Pinpoint the cell where the given text exists, returning its (x, y) midpoint coordinate. 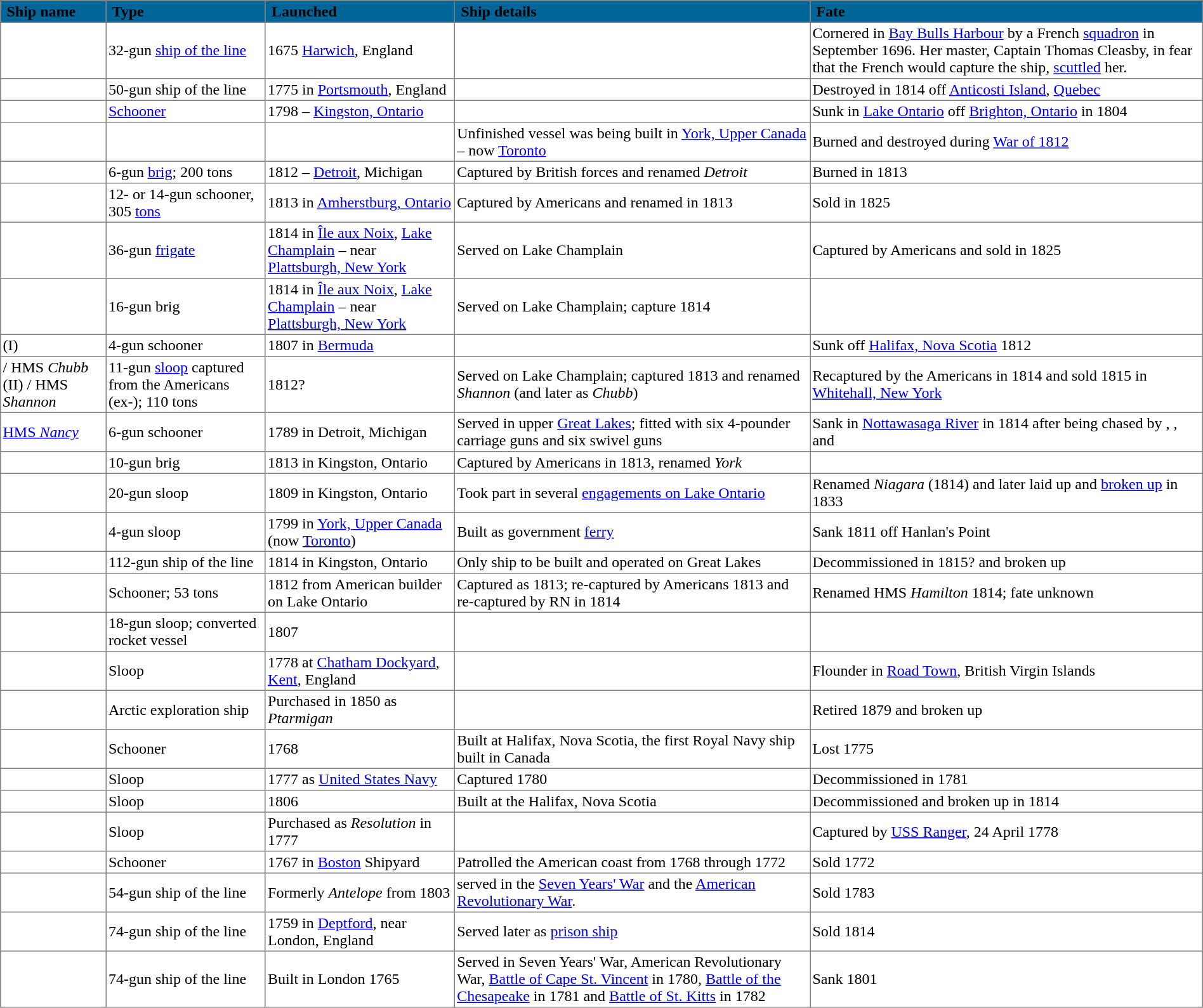
Sunk off Halifax, Nova Scotia 1812 (1006, 345)
Schooner; 53 tons (185, 593)
1789 in Detroit, Michigan (360, 432)
(I) (53, 345)
Built at the Halifax, Nova Scotia (632, 801)
Captured by British forces and renamed Detroit (632, 172)
Sank 1801 (1006, 979)
11-gun sloop captured from the Americans (ex-); 110 tons (185, 384)
Ship details (632, 11)
1806 (360, 801)
32-gun ship of the line (185, 50)
1777 as United States Navy (360, 779)
Flounder in Road Town, British Virgin Islands (1006, 671)
1813 in Kingston, Ontario (360, 462)
Lost 1775 (1006, 749)
Built in London 1765 (360, 979)
Decommissioned in 1781 (1006, 779)
HMS Nancy (53, 432)
Launched (360, 11)
Decommissioned and broken up in 1814 (1006, 801)
Renamed Niagara (1814) and later laid up and broken up in 1833 (1006, 493)
1768 (360, 749)
1812 from American builder on Lake Ontario (360, 593)
Patrolled the American coast from 1768 through 1772 (632, 862)
Recaptured by the Americans in 1814 and sold 1815 in Whitehall, New York (1006, 384)
1775 in Portsmouth, England (360, 89)
Captured 1780 (632, 779)
Sold in 1825 (1006, 203)
Destroyed in 1814 off Anticosti Island, Quebec (1006, 89)
1778 at Chatham Dockyard, Kent, England (360, 671)
Sold 1772 (1006, 862)
Served on Lake Champlain; captured 1813 and renamed Shannon (and later as Chubb) (632, 384)
50-gun ship of the line (185, 89)
Renamed HMS Hamilton 1814; fate unknown (1006, 593)
Sank 1811 off Hanlan's Point (1006, 532)
Captured by Americans and sold in 1825 (1006, 250)
1767 in Boston Shipyard (360, 862)
Purchased in 1850 as Ptarmigan (360, 710)
112-gun ship of the line (185, 562)
1807 in Bermuda (360, 345)
Served later as prison ship (632, 932)
1812 – Detroit, Michigan (360, 172)
Formerly Antelope from 1803 (360, 893)
Captured by Americans in 1813, renamed York (632, 462)
Took part in several engagements on Lake Ontario (632, 493)
36-gun frigate (185, 250)
Burned in 1813 (1006, 172)
Burned and destroyed during War of 1812 (1006, 142)
served in the Seven Years' War and the American Revolutionary War. (632, 893)
54-gun ship of the line (185, 893)
/ HMS Chubb (II) / HMS Shannon (53, 384)
Type (185, 11)
20-gun sloop (185, 493)
Decommissioned in 1815? and broken up (1006, 562)
12- or 14-gun schooner, 305 tons (185, 203)
1813 in Amherstburg, Ontario (360, 203)
Unfinished vessel was being built in York, Upper Canada – now Toronto (632, 142)
6-gun schooner (185, 432)
1799 in York, Upper Canada (now Toronto) (360, 532)
Captured by Americans and renamed in 1813 (632, 203)
Served on Lake Champlain (632, 250)
Sold 1783 (1006, 893)
Arctic exploration ship (185, 710)
1812? (360, 384)
Captured as 1813; re-captured by Americans 1813 and re-captured by RN in 1814 (632, 593)
Built at Halifax, Nova Scotia, the first Royal Navy ship built in Canada (632, 749)
1759 in Deptford, near London, England (360, 932)
Retired 1879 and broken up (1006, 710)
Sunk in Lake Ontario off Brighton, Ontario in 1804 (1006, 111)
Sold 1814 (1006, 932)
4-gun schooner (185, 345)
1809 in Kingston, Ontario (360, 493)
Ship name (53, 11)
1814 in Kingston, Ontario (360, 562)
10-gun brig (185, 462)
1798 – Kingston, Ontario (360, 111)
1807 (360, 632)
16-gun brig (185, 306)
18-gun sloop; converted rocket vessel (185, 632)
6-gun brig; 200 tons (185, 172)
Only ship to be built and operated on Great Lakes (632, 562)
Served in upper Great Lakes; fitted with six 4-pounder carriage guns and six swivel guns (632, 432)
Fate (1006, 11)
Served on Lake Champlain; capture 1814 (632, 306)
Captured by USS Ranger, 24 April 1778 (1006, 832)
Built as government ferry (632, 532)
4-gun sloop (185, 532)
Sank in Nottawasaga River in 1814 after being chased by , , and (1006, 432)
Purchased as Resolution in 1777 (360, 832)
1675 Harwich, England (360, 50)
